Extract the (x, y) coordinate from the center of the cell holding the provided text.  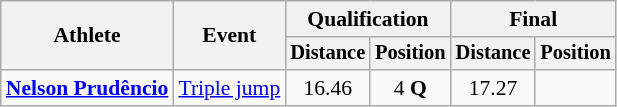
Nelson Prudêncio (88, 88)
Final (534, 19)
Qualification (368, 19)
16.46 (328, 88)
Athlete (88, 36)
4 Q (410, 88)
Event (229, 36)
Triple jump (229, 88)
17.27 (494, 88)
